Scan for the cell matching the given text and deliver its (x, y) coordinate at center. 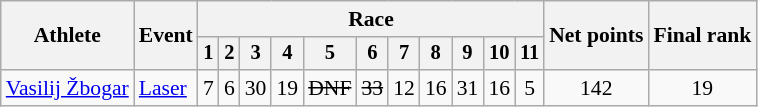
Laser (166, 88)
142 (596, 88)
Race (371, 19)
Net points (596, 36)
9 (468, 54)
11 (530, 54)
8 (436, 54)
3 (256, 54)
31 (468, 88)
Final rank (702, 36)
Athlete (68, 36)
2 (230, 54)
10 (499, 54)
33 (372, 88)
4 (287, 54)
12 (404, 88)
Event (166, 36)
DNF (330, 88)
30 (256, 88)
1 (208, 54)
Vasilij Žbogar (68, 88)
